Output the [X, Y] coordinate of the center of the cell containing the given text.  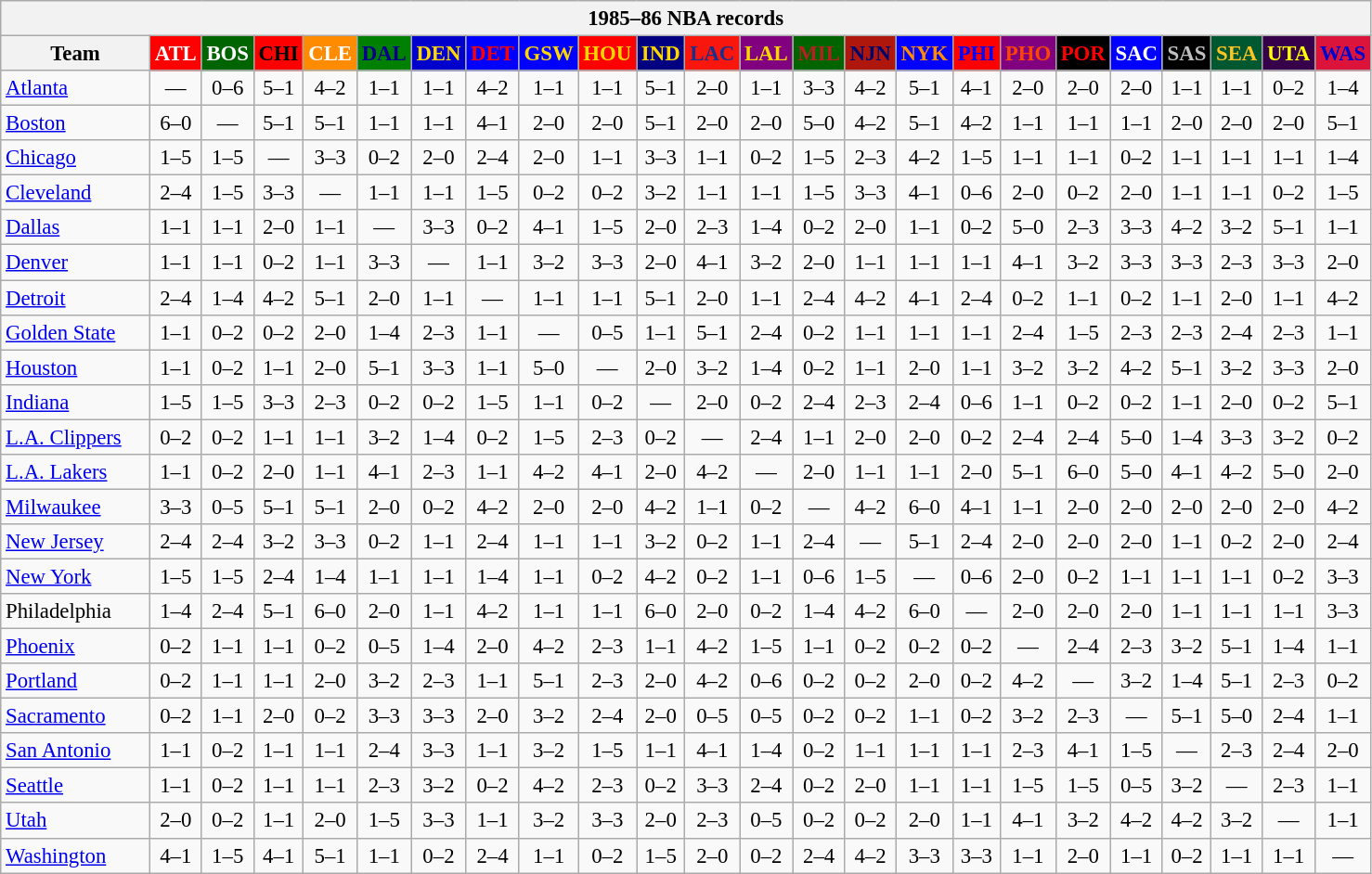
Team [76, 54]
MIL [819, 54]
Sacramento [76, 716]
DEN [438, 54]
Denver [76, 263]
PHO [1028, 54]
LAC [713, 54]
SEA [1236, 54]
DAL [384, 54]
L.A. Lakers [76, 472]
Philadelphia [76, 611]
IND [661, 54]
Golden State [76, 332]
Milwaukee [76, 507]
Houston [76, 367]
NJN [871, 54]
POR [1082, 54]
CHI [278, 54]
HOU [607, 54]
Dallas [76, 227]
Portland [76, 681]
UTA [1288, 54]
1985–86 NBA records [686, 19]
San Antonio [76, 751]
WAS [1343, 54]
LAL [767, 54]
SAC [1136, 54]
Utah [76, 821]
Indiana [76, 402]
NYK [925, 54]
BOS [227, 54]
PHI [977, 54]
Chicago [76, 158]
Phoenix [76, 647]
New Jersey [76, 542]
Cleveland [76, 193]
Seattle [76, 786]
ATL [175, 54]
DET [492, 54]
Detroit [76, 298]
Washington [76, 855]
Boston [76, 123]
Atlanta [76, 88]
New York [76, 576]
L.A. Clippers [76, 437]
SAS [1186, 54]
GSW [549, 54]
CLE [330, 54]
